Detect which cell encompasses the target text, then output its (x, y) center coordinate. 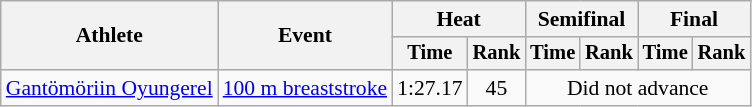
Heat (458, 19)
Athlete (110, 36)
Event (305, 36)
Final (694, 19)
45 (497, 88)
100 m breaststroke (305, 88)
Gantömöriin Oyungerel (110, 88)
Semifinal (581, 19)
1:27.17 (430, 88)
Did not advance (638, 88)
